Return the [x, y] coordinate for the center point of the cell that contains the specified text.  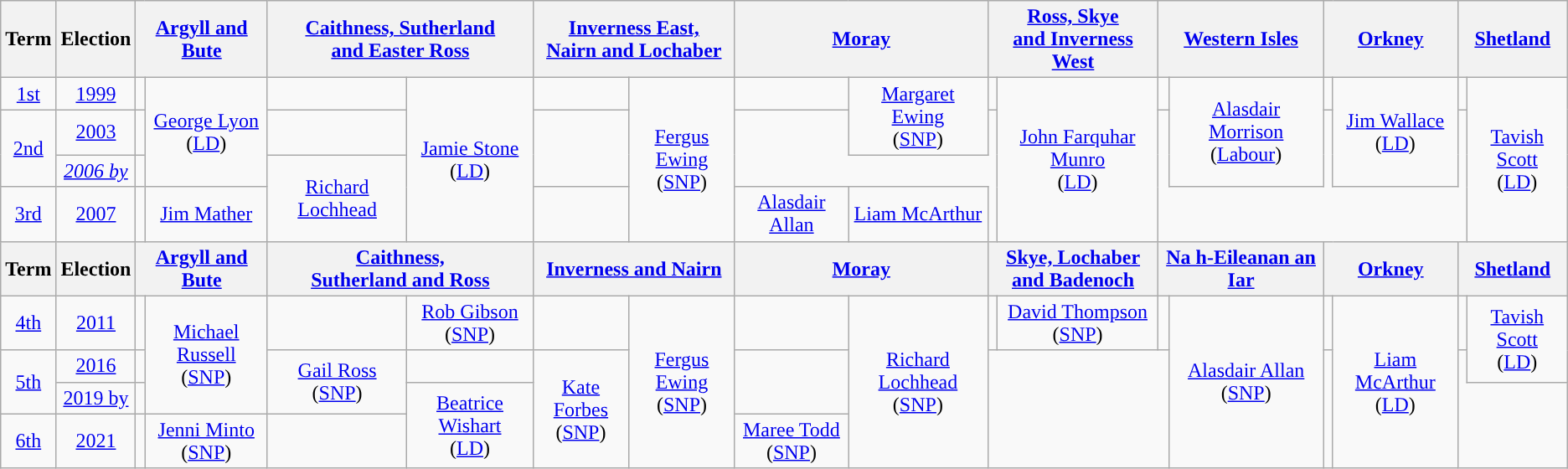
Inverness and Nairn [633, 268]
2007 [95, 214]
Gail Ross(SNP) [337, 382]
2006 by [95, 171]
1st [28, 94]
Jamie Stone(LD) [471, 159]
Liam McArthur [918, 214]
Richard Lochhead(SNP) [918, 382]
Inverness East, Nairn and Lochaber [633, 39]
2nd [28, 148]
Alasdair Allan(SNP) [1246, 382]
Jim Mather [206, 214]
Na h-Eileanan an Iar [1241, 268]
3rd [28, 214]
Jenni Minto(SNP) [206, 441]
Margaret Ewing (SNP) [918, 116]
George Lyon(LD) [206, 132]
2011 [95, 323]
2003 [95, 132]
Richard Lochhead [337, 198]
Tavish Scott (LD) [1517, 338]
John Farquhar Munro(LD) [1077, 159]
Tavish Scott(LD) [1517, 159]
Alasdair Allan [791, 214]
2021 [95, 441]
Kate Forbes(SNP) [580, 409]
Skye, Lochaber and Badenoch [1073, 268]
1999 [95, 94]
Ross, Skye and Inverness West [1073, 39]
Liam McArthur(LD) [1395, 382]
Western Isles [1241, 39]
Caithness, Sutherland and Ross [400, 268]
David Thompson(SNP) [1077, 323]
Beatrice Wishart(LD) [471, 425]
2016 [95, 366]
2019 by [95, 398]
4th [28, 323]
Caithness, Sutherland and Easter Ross [400, 39]
5th [28, 382]
6th [28, 441]
Alasdair Morrison(Labour) [1246, 132]
Maree Todd(SNP) [791, 441]
Jim Wallace(LD) [1395, 132]
Rob Gibson(SNP) [471, 323]
Michael Russell(SNP) [206, 355]
